Detect which cell encompasses the target text, then output its [x, y] center coordinate. 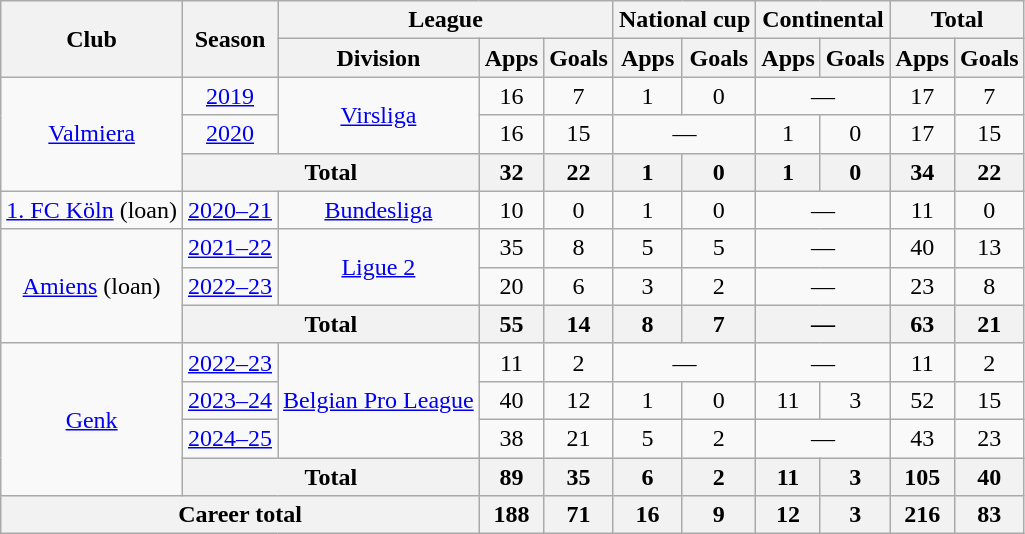
Ligue 2 [379, 267]
38 [511, 438]
10 [511, 210]
188 [511, 515]
Season [230, 39]
Continental [823, 20]
9 [719, 515]
52 [922, 400]
71 [579, 515]
2020 [230, 134]
216 [922, 515]
Career total [240, 515]
Valmiera [92, 134]
Bundesliga [379, 210]
League [446, 20]
63 [922, 324]
Belgian Pro League [379, 400]
105 [922, 477]
National cup [684, 20]
89 [511, 477]
1. FC Köln (loan) [92, 210]
34 [922, 172]
2021–22 [230, 248]
43 [922, 438]
2024–25 [230, 438]
Genk [92, 419]
55 [511, 324]
13 [989, 248]
Virsliga [379, 115]
2023–24 [230, 400]
Club [92, 39]
20 [511, 286]
2020–21 [230, 210]
32 [511, 172]
Division [379, 58]
14 [579, 324]
Amiens (loan) [92, 286]
83 [989, 515]
2019 [230, 96]
